Pinpoint the cell where the given text exists, returning its (x, y) midpoint coordinate. 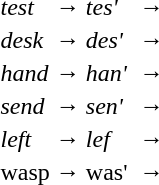
→ lef (92, 139)
→ sen' (92, 106)
→ han' (92, 73)
→ des' (92, 40)
